Return [X, Y] of the center of cell containing provided text 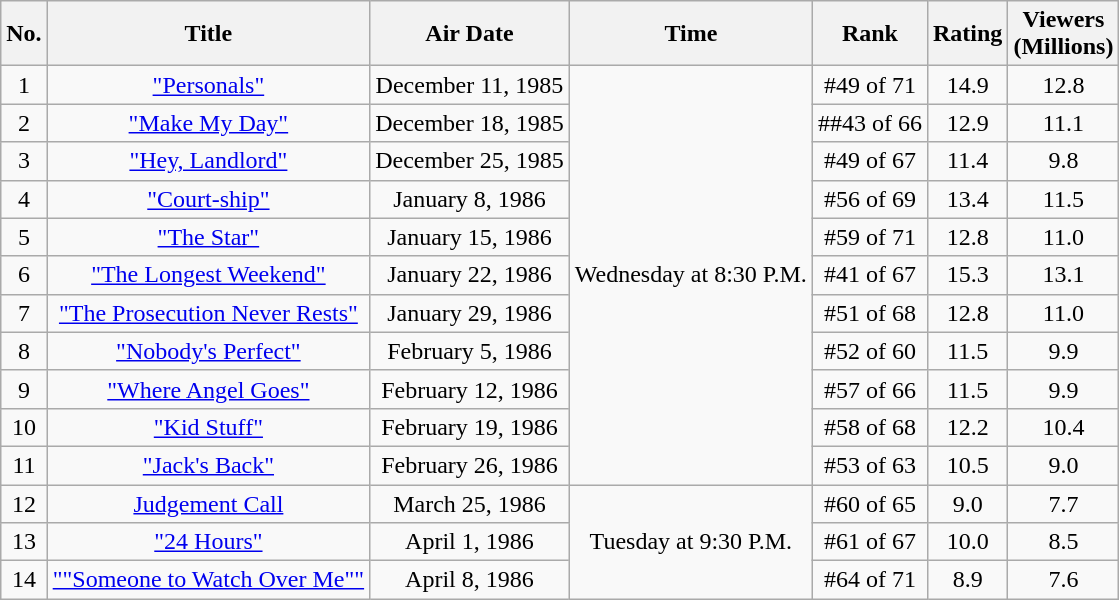
##43 of 66 [870, 123]
13.1 [1064, 275]
15.3 [967, 275]
7 [24, 313]
#49 of 71 [870, 85]
January 8, 1986 [470, 199]
10 [24, 427]
"The Longest Weekend" [208, 275]
December 18, 1985 [470, 123]
January 22, 1986 [470, 275]
"24 Hours" [208, 542]
9 [24, 389]
11 [24, 465]
3 [24, 161]
#41 of 67 [870, 275]
13 [24, 542]
"The Prosecution Never Rests" [208, 313]
Viewers (Millions) [1064, 34]
February 5, 1986 [470, 351]
12 [24, 503]
#49 of 67 [870, 161]
"Court-ship" [208, 199]
6 [24, 275]
#61 of 67 [870, 542]
January 29, 1986 [470, 313]
11.1 [1064, 123]
February 19, 1986 [470, 427]
8.5 [1064, 542]
9.8 [1064, 161]
8.9 [967, 580]
#58 of 68 [870, 427]
#53 of 63 [870, 465]
14.9 [967, 85]
"Nobody's Perfect" [208, 351]
"Personals" [208, 85]
#59 of 71 [870, 237]
"The Star" [208, 237]
March 25, 1986 [470, 503]
13.4 [967, 199]
Wednesday at 8:30 P.M. [690, 276]
12.2 [967, 427]
10.5 [967, 465]
10.4 [1064, 427]
#64 of 71 [870, 580]
Time [690, 34]
11.4 [967, 161]
5 [24, 237]
#60 of 65 [870, 503]
8 [24, 351]
""Someone to Watch Over Me"" [208, 580]
10.0 [967, 542]
#56 of 69 [870, 199]
No. [24, 34]
February 12, 1986 [470, 389]
December 25, 1985 [470, 161]
Tuesday at 9:30 P.M. [690, 541]
April 1, 1986 [470, 542]
1 [24, 85]
Judgement Call [208, 503]
"Kid Stuff" [208, 427]
April 8, 1986 [470, 580]
February 26, 1986 [470, 465]
"Hey, Landlord" [208, 161]
#51 of 68 [870, 313]
Rank [870, 34]
7.6 [1064, 580]
4 [24, 199]
2 [24, 123]
#52 of 60 [870, 351]
"Make My Day" [208, 123]
"Jack's Back" [208, 465]
12.9 [967, 123]
14 [24, 580]
January 15, 1986 [470, 237]
7.7 [1064, 503]
Rating [967, 34]
#57 of 66 [870, 389]
"Where Angel Goes" [208, 389]
December 11, 1985 [470, 85]
Title [208, 34]
Air Date [470, 34]
